Locate the cell with the specified text and output its (x, y) center coordinate. 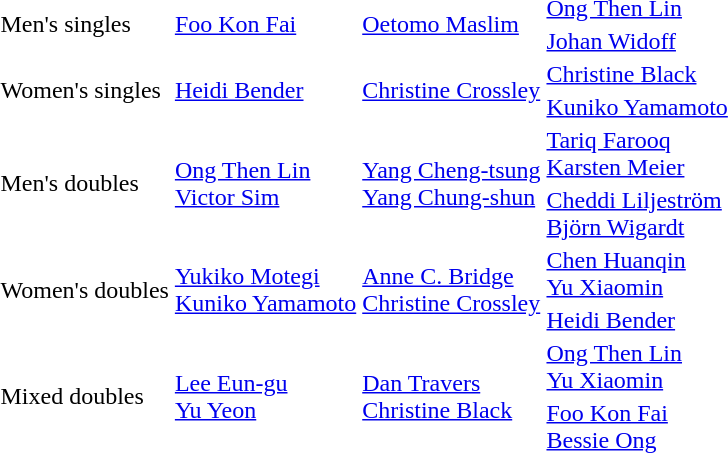
Ong Then Lin Victor Sim (265, 184)
Heidi Bender (265, 90)
Yang Cheng-tsung Yang Chung-shun (452, 184)
Anne C. Bridge Christine Crossley (452, 290)
Yukiko Motegi Kuniko Yamamoto (265, 290)
Christine Crossley (452, 90)
